Provide the [x, y] coordinate of the cell's center where the given text is located.  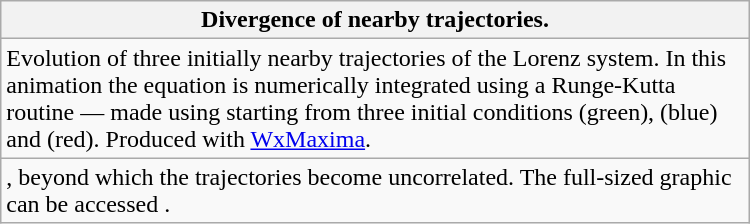
, beyond which the trajectories become uncorrelated. The full-sized graphic can be accessed . [375, 190]
Divergence of nearby trajectories. [375, 20]
